Output the [x, y] coordinate of the center of the cell containing the given text.  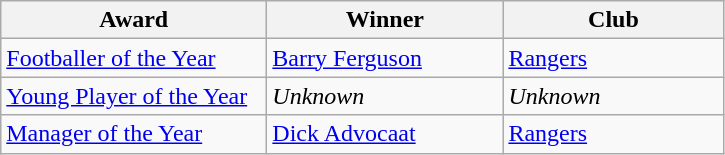
Winner [385, 20]
Dick Advocaat [385, 134]
Young Player of the Year [134, 96]
Manager of the Year [134, 134]
Award [134, 20]
Club [614, 20]
Footballer of the Year [134, 58]
Barry Ferguson [385, 58]
